For the text-containing cell, return its midpoint in (x, y) coordinate format. 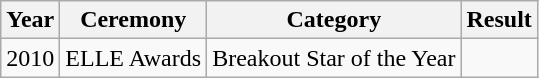
Result (499, 20)
2010 (30, 58)
Ceremony (134, 20)
Year (30, 20)
Category (334, 20)
Breakout Star of the Year (334, 58)
ELLE Awards (134, 58)
